Identify which cell holds the provided text, then report its (x, y) central coordinate. 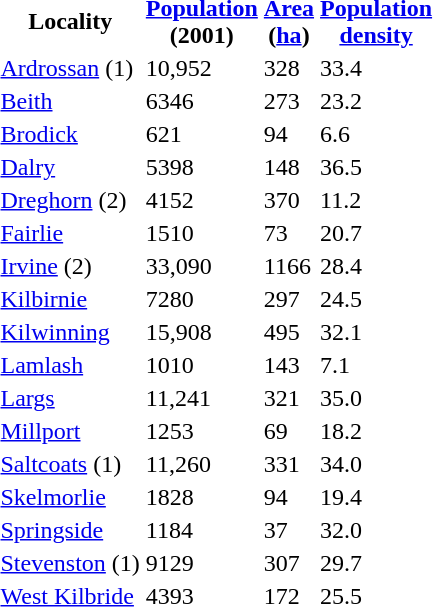
1510 (202, 233)
273 (288, 101)
328 (288, 68)
148 (288, 167)
1828 (202, 497)
33,090 (202, 266)
143 (288, 365)
69 (288, 431)
307 (288, 563)
495 (288, 332)
1184 (202, 530)
1010 (202, 365)
11,241 (202, 398)
5398 (202, 167)
331 (288, 464)
9129 (202, 563)
7280 (202, 299)
297 (288, 299)
10,952 (202, 68)
15,908 (202, 332)
1166 (288, 266)
370 (288, 200)
6346 (202, 101)
37 (288, 530)
321 (288, 398)
11,260 (202, 464)
4152 (202, 200)
1253 (202, 431)
621 (202, 134)
73 (288, 233)
